Extract the [x, y] coordinate from the center of the cell holding the provided text.  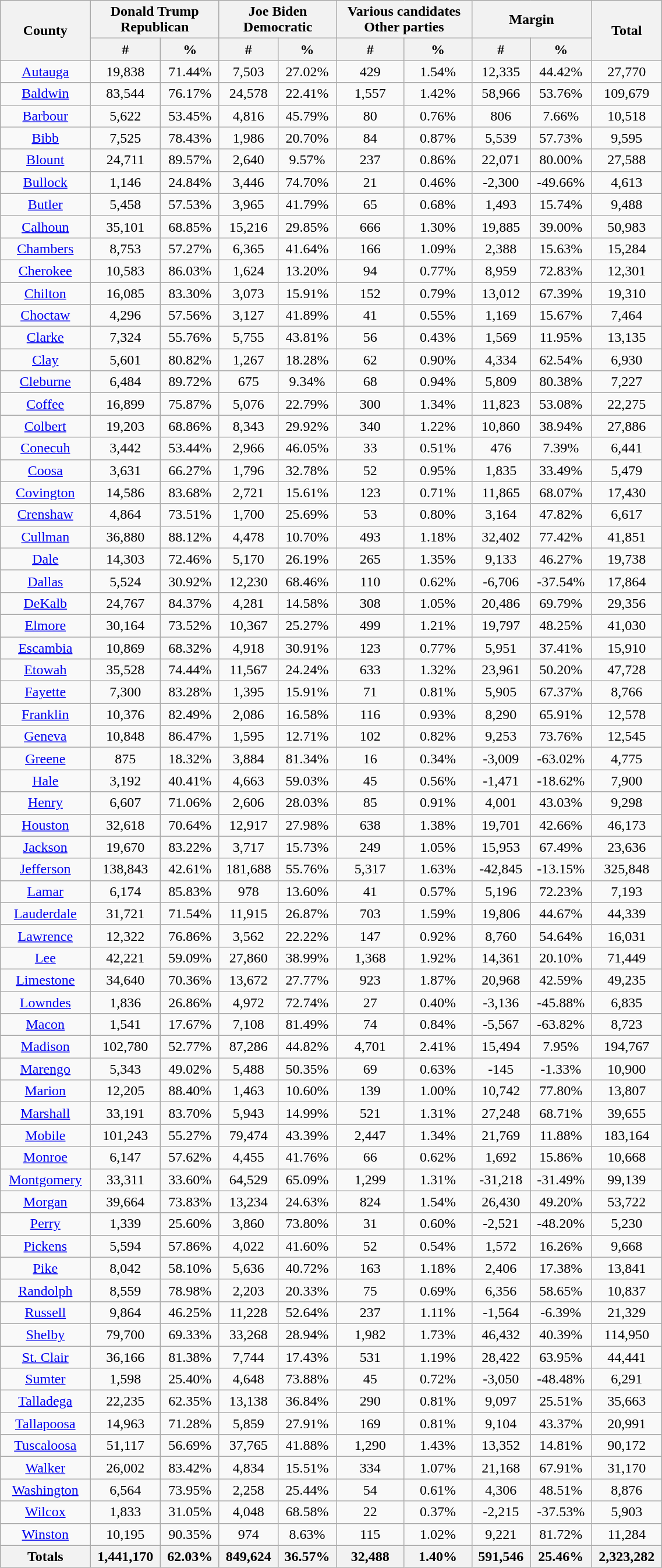
493 [370, 537]
83.28% [190, 692]
-2,521 [501, 1224]
59.03% [307, 781]
6,174 [126, 891]
138,843 [126, 869]
166 [370, 249]
9,253 [501, 737]
40.39% [561, 1335]
8,343 [248, 426]
Autauga [45, 72]
36.57% [307, 1556]
83.22% [190, 847]
4,816 [248, 116]
4,864 [126, 515]
5,809 [501, 382]
Cleburne [45, 382]
-3,136 [501, 1002]
25.27% [307, 625]
Limestone [45, 980]
43.37% [561, 1424]
7,900 [626, 781]
Cullman [45, 537]
14,963 [126, 1424]
35,101 [126, 226]
49.02% [190, 1069]
29.85% [307, 226]
26,430 [501, 1202]
10,583 [126, 271]
68.71% [561, 1113]
48.51% [561, 1490]
13,012 [501, 293]
-6.39% [561, 1312]
41.76% [307, 1158]
3,442 [126, 448]
0.37% [438, 1512]
73.95% [190, 1490]
36,166 [126, 1357]
49,235 [626, 980]
37,765 [248, 1446]
-63.82% [561, 1025]
1.40% [438, 1556]
666 [370, 226]
Houston [45, 825]
Tallapoosa [45, 1424]
20,968 [501, 980]
4,455 [248, 1158]
5,943 [248, 1113]
74.44% [190, 670]
58.65% [561, 1290]
10,195 [126, 1534]
2,406 [501, 1268]
101,243 [126, 1135]
1,541 [126, 1025]
67.39% [561, 293]
68.32% [190, 648]
73.76% [561, 737]
13,135 [626, 338]
6,291 [626, 1379]
Fayette [45, 692]
1.87% [438, 980]
5,951 [501, 648]
15.61% [307, 493]
26.19% [307, 559]
5,230 [626, 1224]
80 [370, 116]
71.44% [190, 72]
10,518 [626, 116]
12,578 [626, 714]
4,775 [626, 759]
29,356 [626, 603]
77.42% [561, 537]
25.46% [561, 1556]
72.46% [190, 559]
19,885 [501, 226]
3,164 [501, 515]
20.10% [561, 958]
15.73% [307, 847]
Randolph [45, 1290]
9,104 [501, 1424]
Colbert [45, 426]
Sumter [45, 1379]
Margin [532, 20]
80.38% [561, 382]
37.41% [561, 648]
Perry [45, 1224]
20.70% [307, 138]
81.38% [190, 1357]
1.63% [438, 869]
1,368 [370, 958]
4,972 [248, 1002]
15.67% [561, 316]
75.87% [190, 404]
147 [370, 936]
1.21% [438, 625]
Lauderdale [45, 914]
1,493 [501, 204]
83.70% [190, 1113]
13,807 [626, 1091]
57.62% [190, 1158]
52.64% [307, 1312]
94 [370, 271]
19,738 [626, 559]
978 [248, 891]
1,339 [126, 1224]
14.81% [561, 1446]
325,848 [626, 869]
4,306 [501, 1490]
40.41% [190, 781]
3,127 [248, 316]
Franklin [45, 714]
Lee [45, 958]
13.20% [307, 271]
5,594 [126, 1246]
1.07% [438, 1468]
63.95% [561, 1357]
11,228 [248, 1312]
1,572 [501, 1246]
429 [370, 72]
194,767 [626, 1047]
5,343 [126, 1069]
28.94% [307, 1335]
7,525 [126, 138]
44.67% [561, 914]
26,002 [126, 1468]
27,588 [626, 160]
84 [370, 138]
Coosa [45, 470]
4,834 [248, 1468]
35,528 [126, 670]
1,290 [370, 1446]
80.00% [561, 160]
Winston [45, 1534]
22 [370, 1512]
2,966 [248, 448]
3,860 [248, 1224]
39,664 [126, 1202]
Totals [45, 1556]
1.32% [438, 670]
41.60% [307, 1246]
2.41% [438, 1047]
Donald TrumpRepublican [155, 20]
4,001 [501, 803]
7,108 [248, 1025]
Russell [45, 1312]
County [45, 30]
0.68% [438, 204]
1.19% [438, 1357]
22,275 [626, 404]
86.03% [190, 271]
Joe BidenDemocratic [277, 20]
2,323,282 [626, 1556]
290 [370, 1401]
21,769 [501, 1135]
11,823 [501, 404]
5,317 [370, 869]
68.58% [307, 1512]
340 [370, 426]
-45.88% [561, 1002]
19,838 [126, 72]
24,711 [126, 160]
5,903 [626, 1512]
12.71% [307, 737]
11,567 [248, 670]
12,205 [126, 1091]
116 [370, 714]
15,910 [626, 648]
5,076 [248, 404]
Mobile [45, 1135]
5,636 [248, 1268]
27,770 [626, 72]
53.08% [561, 404]
80.82% [190, 360]
0.60% [438, 1224]
8.63% [307, 1534]
8,042 [126, 1268]
DeKalb [45, 603]
85.83% [190, 891]
27,248 [501, 1113]
19,806 [501, 914]
47.82% [561, 515]
0.54% [438, 1246]
65 [370, 204]
Chambers [45, 249]
0.71% [438, 493]
139 [370, 1091]
110 [370, 581]
2,721 [248, 493]
79,474 [248, 1135]
21 [370, 182]
1,169 [501, 316]
33 [370, 448]
53.76% [561, 94]
6,365 [248, 249]
1,395 [248, 692]
12,322 [126, 936]
4,478 [248, 537]
Blount [45, 160]
5,539 [501, 138]
5,755 [248, 338]
5,458 [126, 204]
10,837 [626, 1290]
82.49% [190, 714]
Marshall [45, 1113]
41,030 [626, 625]
81.34% [307, 759]
22,235 [126, 1401]
31,721 [126, 914]
35,663 [626, 1401]
10,742 [501, 1091]
Marion [45, 1091]
1.38% [438, 825]
-37.54% [561, 581]
0.94% [438, 382]
9,298 [626, 803]
15.86% [561, 1158]
1,833 [126, 1512]
8,753 [126, 249]
14,303 [126, 559]
0.82% [438, 737]
26.87% [307, 914]
46,432 [501, 1335]
Baldwin [45, 94]
11,865 [501, 493]
0.63% [438, 1069]
23,636 [626, 847]
7,300 [126, 692]
14.58% [307, 603]
5,196 [501, 891]
19,670 [126, 847]
Lowndes [45, 1002]
81.72% [561, 1534]
51,117 [126, 1446]
15.74% [561, 204]
46.27% [561, 559]
57.73% [561, 138]
59.09% [190, 958]
27.02% [307, 72]
48.25% [561, 625]
4,022 [248, 1246]
17.67% [190, 1025]
22.22% [307, 936]
27 [370, 1002]
Geneva [45, 737]
19,203 [126, 426]
4,663 [248, 781]
5,905 [501, 692]
25.44% [307, 1490]
18.28% [307, 360]
15,494 [501, 1047]
88.40% [190, 1091]
50,983 [626, 226]
83.30% [190, 293]
0.95% [438, 470]
23,961 [501, 670]
0.51% [438, 448]
69.79% [561, 603]
824 [370, 1202]
115 [370, 1534]
42.59% [561, 980]
806 [501, 116]
73.51% [190, 515]
Shelby [45, 1335]
1.00% [438, 1091]
-5,567 [501, 1025]
87,286 [248, 1047]
Dale [45, 559]
62.03% [190, 1556]
109,679 [626, 94]
4,048 [248, 1512]
15.63% [561, 249]
53 [370, 515]
181,688 [248, 869]
3,073 [248, 293]
62.35% [190, 1401]
1,569 [501, 338]
2,447 [370, 1135]
0.55% [438, 316]
67.49% [561, 847]
62.54% [561, 360]
8,876 [626, 1490]
31.05% [190, 1512]
10,848 [126, 737]
58,966 [501, 94]
44.42% [561, 72]
Chilton [45, 293]
99,139 [626, 1180]
3,446 [248, 182]
84.37% [190, 603]
Jackson [45, 847]
32,402 [501, 537]
152 [370, 293]
20.33% [307, 1290]
15,284 [626, 249]
38.94% [561, 426]
42,221 [126, 958]
53.44% [190, 448]
Hale [45, 781]
27.98% [307, 825]
Lamar [45, 891]
7.66% [561, 116]
46,173 [626, 825]
0.34% [438, 759]
11,284 [626, 1534]
-3,009 [501, 759]
Escambia [45, 648]
18.32% [190, 759]
102,780 [126, 1047]
33.60% [190, 1180]
-2,300 [501, 182]
45.79% [307, 116]
78.43% [190, 138]
25.51% [561, 1401]
10,860 [501, 426]
28,422 [501, 1357]
308 [370, 603]
12,917 [248, 825]
50.35% [307, 1069]
16,899 [126, 404]
0.46% [438, 182]
1,267 [248, 360]
76.17% [190, 94]
334 [370, 1468]
Various candidatesOther parties [404, 20]
4,296 [126, 316]
25.40% [190, 1379]
3,562 [248, 936]
-2,215 [501, 1512]
33,311 [126, 1180]
14.99% [307, 1113]
16,031 [626, 936]
0.93% [438, 714]
Dallas [45, 581]
71 [370, 692]
0.40% [438, 1002]
74 [370, 1025]
6,835 [626, 1002]
13,234 [248, 1202]
4,613 [626, 182]
Conecuh [45, 448]
74.70% [307, 182]
-145 [501, 1069]
10.70% [307, 537]
7,324 [126, 338]
43.39% [307, 1135]
38.99% [307, 958]
31 [370, 1224]
90.35% [190, 1534]
633 [370, 670]
39.00% [561, 226]
4,701 [370, 1047]
Calhoun [45, 226]
2,640 [248, 160]
169 [370, 1424]
19,310 [626, 293]
14,361 [501, 958]
27.77% [307, 980]
521 [370, 1113]
71.06% [190, 803]
33.49% [561, 470]
55.27% [190, 1135]
68.46% [307, 581]
57.27% [190, 249]
Clay [45, 360]
9.57% [307, 160]
7,503 [248, 72]
0.91% [438, 803]
86.47% [190, 737]
85 [370, 803]
17.43% [307, 1357]
-63.02% [561, 759]
65.91% [561, 714]
15,216 [248, 226]
53,722 [626, 1202]
Greene [45, 759]
31,170 [626, 1468]
73.80% [307, 1224]
78.98% [190, 1290]
88.12% [190, 537]
1.43% [438, 1446]
923 [370, 980]
5,488 [248, 1069]
15.51% [307, 1468]
-1,471 [501, 781]
1,836 [126, 1002]
73.88% [307, 1379]
9,864 [126, 1312]
2,086 [248, 714]
7,193 [626, 891]
10,869 [126, 648]
-48.20% [561, 1224]
6,617 [626, 515]
-48.48% [561, 1379]
22.79% [307, 404]
50.20% [561, 670]
5,859 [248, 1424]
1.59% [438, 914]
-13.15% [561, 869]
Bibb [45, 138]
5,622 [126, 116]
1,986 [248, 138]
Etowah [45, 670]
8,959 [501, 271]
12,230 [248, 581]
4,281 [248, 603]
0.86% [438, 160]
39,655 [626, 1113]
24,578 [248, 94]
6,607 [126, 803]
57.56% [190, 316]
30.91% [307, 648]
58.10% [190, 1268]
83.42% [190, 1468]
4,918 [248, 648]
Crenshaw [45, 515]
1.30% [438, 226]
28.03% [307, 803]
22,071 [501, 160]
40.72% [307, 1268]
53.45% [190, 116]
11.95% [561, 338]
Monroe [45, 1158]
1.73% [438, 1335]
849,624 [248, 1556]
75 [370, 1290]
0.92% [438, 936]
19,701 [501, 825]
89.57% [190, 160]
44,339 [626, 914]
0.72% [438, 1379]
30.92% [190, 581]
114,950 [626, 1335]
41.88% [307, 1446]
1,557 [370, 94]
Tuscaloosa [45, 1446]
16 [370, 759]
41.64% [307, 249]
0.76% [438, 116]
25.60% [190, 1224]
13,672 [248, 980]
1,700 [248, 515]
90,172 [626, 1446]
24.84% [190, 182]
81.49% [307, 1025]
6,147 [126, 1158]
24.63% [307, 1202]
Washington [45, 1490]
Pickens [45, 1246]
52.77% [190, 1047]
69 [370, 1069]
56 [370, 338]
1.42% [438, 94]
1,982 [370, 1335]
300 [370, 404]
19,797 [501, 625]
0.84% [438, 1025]
29.92% [307, 426]
49.20% [561, 1202]
974 [248, 1534]
6,356 [501, 1290]
Lawrence [45, 936]
3,884 [248, 759]
1.22% [438, 426]
5,601 [126, 360]
20,991 [626, 1424]
83,544 [126, 94]
36,880 [126, 537]
6,484 [126, 382]
476 [501, 448]
17,430 [626, 493]
6,564 [126, 1490]
13.60% [307, 891]
1,463 [248, 1091]
24,767 [126, 603]
Total [626, 30]
-31.49% [561, 1180]
8,723 [626, 1025]
Marengo [45, 1069]
5,524 [126, 581]
17,864 [626, 581]
Jefferson [45, 869]
1,692 [501, 1158]
0.69% [438, 1290]
Montgomery [45, 1180]
10,376 [126, 714]
2,258 [248, 1490]
21,329 [626, 1312]
71.54% [190, 914]
13,841 [626, 1268]
3,631 [126, 470]
591,546 [501, 1556]
11.88% [561, 1135]
Choctaw [45, 316]
4,648 [248, 1379]
41,851 [626, 537]
26.86% [190, 1002]
13,138 [248, 1401]
183,164 [626, 1135]
32,488 [370, 1556]
15,953 [501, 847]
79,700 [126, 1335]
10,367 [248, 625]
43.81% [307, 338]
14,586 [126, 493]
71.28% [190, 1424]
7,464 [626, 316]
21,168 [501, 1468]
7,744 [248, 1357]
12,335 [501, 72]
56.69% [190, 1446]
8,559 [126, 1290]
72.23% [561, 891]
44.82% [307, 1047]
1,624 [248, 271]
Walker [45, 1468]
62 [370, 360]
2,203 [248, 1290]
20,486 [501, 603]
Bullock [45, 182]
5,170 [248, 559]
Butler [45, 204]
499 [370, 625]
42.66% [561, 825]
7,227 [626, 382]
43.03% [561, 803]
703 [370, 914]
73.83% [190, 1202]
44,441 [626, 1357]
Talladega [45, 1401]
34,640 [126, 980]
17.38% [561, 1268]
0.43% [438, 338]
3,192 [126, 781]
32,618 [126, 825]
27,886 [626, 426]
27.91% [307, 1424]
Clarke [45, 338]
13,352 [501, 1446]
73.52% [190, 625]
-37.53% [561, 1512]
-42,845 [501, 869]
12,545 [626, 737]
36.84% [307, 1401]
16.26% [561, 1246]
0.61% [438, 1490]
1,595 [248, 737]
41.79% [307, 204]
46.05% [307, 448]
0.80% [438, 515]
8,760 [501, 936]
2,388 [501, 249]
27,860 [248, 958]
1.02% [438, 1534]
265 [370, 559]
675 [248, 382]
1,598 [126, 1379]
16.58% [307, 714]
57.86% [190, 1246]
67.91% [561, 1468]
3,965 [248, 204]
71,449 [626, 958]
69.33% [190, 1335]
-3,050 [501, 1379]
8,766 [626, 692]
St. Clair [45, 1357]
-6,706 [501, 581]
6,441 [626, 448]
1.35% [438, 559]
0.56% [438, 781]
Cherokee [45, 271]
77.80% [561, 1091]
163 [370, 1268]
Henry [45, 803]
64,529 [248, 1180]
70.36% [190, 980]
-18.62% [561, 781]
89.72% [190, 382]
68.85% [190, 226]
7.95% [561, 1047]
1,299 [370, 1180]
65.09% [307, 1180]
33,191 [126, 1113]
54 [370, 1490]
25.69% [307, 515]
1,146 [126, 182]
70.64% [190, 825]
67.37% [561, 692]
9,133 [501, 559]
22.41% [307, 94]
10.60% [307, 1091]
2,606 [248, 803]
Morgan [45, 1202]
9.34% [307, 382]
Macon [45, 1025]
57.53% [190, 204]
33,268 [248, 1335]
1,835 [501, 470]
531 [370, 1357]
68 [370, 382]
4,334 [501, 360]
24.24% [307, 670]
0.90% [438, 360]
68.07% [561, 493]
11,915 [248, 914]
638 [370, 825]
Coffee [45, 404]
6,930 [626, 360]
32.78% [307, 470]
54.64% [561, 936]
47,728 [626, 670]
0.79% [438, 293]
1.09% [438, 249]
9,221 [501, 1534]
16,085 [126, 293]
9,488 [626, 204]
9,097 [501, 1401]
8,290 [501, 714]
30,164 [126, 625]
102 [370, 737]
1.92% [438, 958]
41.89% [307, 316]
12,301 [626, 271]
Barbour [45, 116]
68.86% [190, 426]
-31,218 [501, 1180]
-1.33% [561, 1069]
249 [370, 847]
0.87% [438, 138]
875 [126, 759]
10,668 [626, 1158]
46.25% [190, 1312]
66 [370, 1158]
83.68% [190, 493]
9,595 [626, 138]
10,900 [626, 1069]
Covington [45, 493]
1,796 [248, 470]
1,441,170 [126, 1556]
-1,564 [501, 1312]
76.86% [190, 936]
9,668 [626, 1246]
-49.66% [561, 182]
66.27% [190, 470]
7.39% [561, 448]
Elmore [45, 625]
1.11% [438, 1312]
72.83% [561, 271]
Pike [45, 1268]
0.57% [438, 891]
Wilcox [45, 1512]
Madison [45, 1047]
3,717 [248, 847]
72.74% [307, 1002]
42.61% [190, 869]
5,479 [626, 470]
